Pinpoint the cell where the given text exists, returning its [x, y] midpoint coordinate. 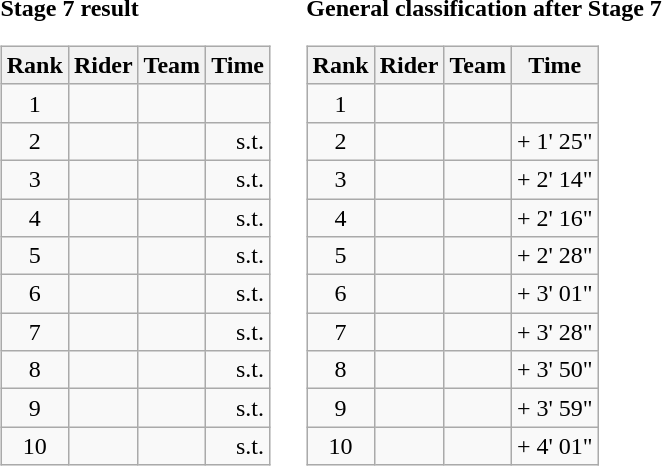
+ 2' 14" [554, 179]
+ 3' 28" [554, 332]
+ 2' 28" [554, 256]
+ 1' 25" [554, 141]
+ 4' 01" [554, 446]
+ 3' 01" [554, 294]
+ 3' 59" [554, 408]
+ 3' 50" [554, 370]
+ 2' 16" [554, 217]
